For the text-containing cell, return its midpoint in [X, Y] coordinate format. 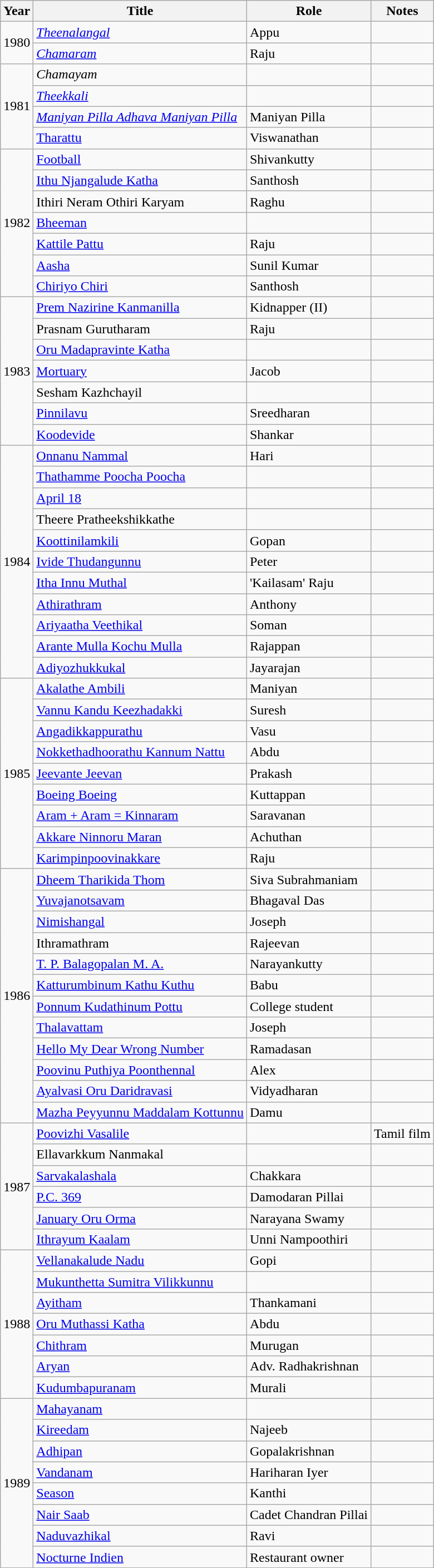
January Oru Orma [140, 1218]
Saravanan [308, 816]
Jayarajan [308, 668]
Naduvazhikal [140, 1536]
Viswanathan [308, 138]
Mortuary [140, 371]
Peter [308, 561]
Vasu [308, 731]
Sesham Kazhchayil [140, 392]
Poovinu Puthiya Poonthennal [140, 1070]
Nair Saab [140, 1515]
Chithram [140, 1345]
Adv. Radhakrishnan [308, 1367]
Koottinilamkili [140, 540]
Damodaran Pillai [308, 1197]
Murugan [308, 1345]
Babu [308, 985]
Sunil Kumar [308, 265]
Anthony [308, 604]
Football [140, 159]
Adiyozhukkukal [140, 668]
Murali [308, 1388]
1986 [17, 996]
Thalavattam [140, 1028]
Vidyadharan [308, 1091]
1988 [17, 1324]
Notes [403, 11]
Oru Muthassi Katha [140, 1324]
Akkare Ninnoru Maran [140, 837]
Shankar [308, 435]
1989 [17, 1483]
Boeing Boeing [140, 795]
1981 [17, 106]
Nimishangal [140, 921]
Ayitham [140, 1303]
Oru Madapravinte Katha [140, 350]
Ithiri Neram Othiri Karyam [140, 201]
Yuvajanotsavam [140, 900]
Season [140, 1493]
1983 [17, 371]
Theere Pratheekshikkathe [140, 519]
Bheeman [140, 223]
Aryan [140, 1367]
Ravi [308, 1536]
Vellanakalude Nadu [140, 1260]
1985 [17, 773]
Adhipan [140, 1451]
Prakash [308, 773]
Theekkali [140, 96]
Maniyan Pilla [308, 117]
Raghu [308, 201]
Vandanam [140, 1472]
Athirathram [140, 604]
Katturumbinum Kathu Kuthu [140, 985]
Pinnilavu [140, 413]
Ariyaatha Veethikal [140, 625]
1987 [17, 1186]
Ellavarkkum Nanmakal [140, 1155]
Nocturne Indien [140, 1557]
Unni Nampoothiri [308, 1239]
Kudumbapuranam [140, 1388]
Chiriyo Chiri [140, 287]
Tamil film [403, 1133]
Jeevante Jeevan [140, 773]
Ponnum Kudathinum Pottu [140, 1007]
Ivide Thudangunnu [140, 561]
Prasnam Gurutharam [140, 329]
Onnanu Nammal [140, 456]
Koodevide [140, 435]
Maniyan Pilla Adhava Maniyan Pilla [140, 117]
Kireedam [140, 1430]
Dheem Tharikida Thom [140, 879]
Akalathe Ambili [140, 689]
Role [308, 11]
Najeeb [308, 1430]
Rajappan [308, 647]
Hello My Dear Wrong Number [140, 1049]
College student [308, 1007]
Karimpinpoovinakkare [140, 858]
Suresh [308, 710]
Thankamani [308, 1303]
Achuthan [308, 837]
Narayana Swamy [308, 1218]
Kidnapper (II) [308, 308]
Ramadasan [308, 1049]
Chamaram [140, 53]
Kattile Pattu [140, 244]
Theenalangal [140, 32]
Year [17, 11]
April 18 [140, 498]
Hariharan Iyer [308, 1472]
Kuttappan [308, 795]
Arante Mulla Kochu Mulla [140, 647]
Shivankutty [308, 159]
1980 [17, 43]
P.C. 369 [140, 1197]
Thathamme Poocha Poocha [140, 477]
Damu [308, 1112]
Soman [308, 625]
Sreedharan [308, 413]
Alex [308, 1070]
Narayankutty [308, 964]
Tharattu [140, 138]
Nokkethadhoorathu Kannum Nattu [140, 752]
Aram + Aram = Kinnaram [140, 816]
Sarvakalashala [140, 1176]
Restaurant owner [308, 1557]
Title [140, 11]
Bhagaval Das [308, 900]
Rajeevan [308, 943]
Angadikkappurathu [140, 731]
Hari [308, 456]
1984 [17, 562]
Vannu Kandu Keezhadakki [140, 710]
Ithrayum Kaalam [140, 1239]
Poovizhi Vasalile [140, 1133]
Appu [308, 32]
Jacob [308, 371]
Siva Subrahmaniam [308, 879]
Mahayanam [140, 1409]
Itha Innu Muthal [140, 583]
Ithramathram [140, 943]
Mukunthetta Sumitra Vilikkunnu [140, 1281]
Cadet Chandran Pillai [308, 1515]
Ithu Njangalude Katha [140, 180]
Kanthi [308, 1493]
Chakkara [308, 1176]
Gopalakrishnan [308, 1451]
Gopi [308, 1260]
Prem Nazirine Kanmanilla [140, 308]
Chamayam [140, 75]
1982 [17, 223]
'Kailasam' Raju [308, 583]
Mazha Peyyunnu Maddalam Kottunnu [140, 1112]
Gopan [308, 540]
Ayalvasi Oru Daridravasi [140, 1091]
Maniyan [308, 689]
Aasha [140, 265]
T. P. Balagopalan M. A. [140, 964]
